Return [X, Y] of the center of cell containing provided text 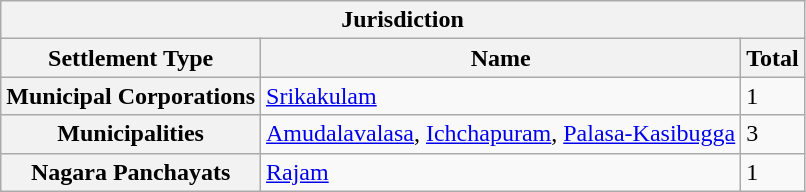
Nagara Panchayats [131, 172]
Municipal Corporations [131, 96]
Municipalities [131, 134]
Total [773, 58]
Amudalavalasa, Ichchapuram, Palasa-Kasibugga [501, 134]
Settlement Type [131, 58]
3 [773, 134]
Rajam [501, 172]
Name [501, 58]
Jurisdiction [403, 20]
Srikakulam [501, 96]
